Provide the (x, y) coordinate of the cell's center where the given text is located.  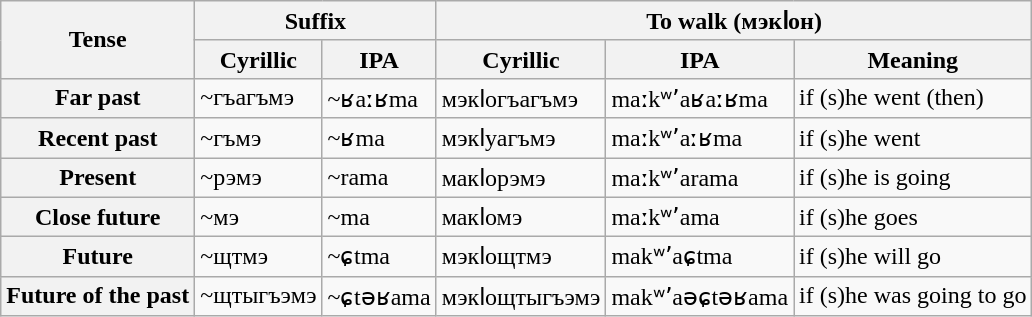
Tense (98, 40)
maːkʷʼaʁaːʁma (700, 98)
makʷʼaɕtma (700, 257)
To walk (мэкӏон) (734, 21)
макӏорэмэ (521, 178)
Far past (98, 98)
Suffix (316, 21)
макӏомэ (521, 217)
мэкӏощтмэ (521, 257)
if (s)he is going (913, 178)
мэкӏогъагъмэ (521, 98)
~рэмэ (258, 178)
Recent past (98, 138)
~щтмэ (258, 257)
Future of the past (98, 296)
Meaning (913, 59)
~гъмэ (258, 138)
мэкӏощтыгъэмэ (521, 296)
if (s)he went (then) (913, 98)
makʷʼaəɕtəʁama (700, 296)
Future (98, 257)
~rama (379, 178)
maːkʷʼarama (700, 178)
~гъагъмэ (258, 98)
maːkʷʼama (700, 217)
~ʁaːʁma (379, 98)
if (s)he went (913, 138)
if (s)he goes (913, 217)
~ɕtəʁama (379, 296)
~мэ (258, 217)
if (s)he was going to go (913, 296)
~щтыгъэмэ (258, 296)
Present (98, 178)
~ʁma (379, 138)
~ɕtma (379, 257)
Close future (98, 217)
~ma (379, 217)
if (s)he will go (913, 257)
maːkʷʼaːʁma (700, 138)
мэкӏуагъмэ (521, 138)
